Locate the cell with the specified text and output its [x, y] center coordinate. 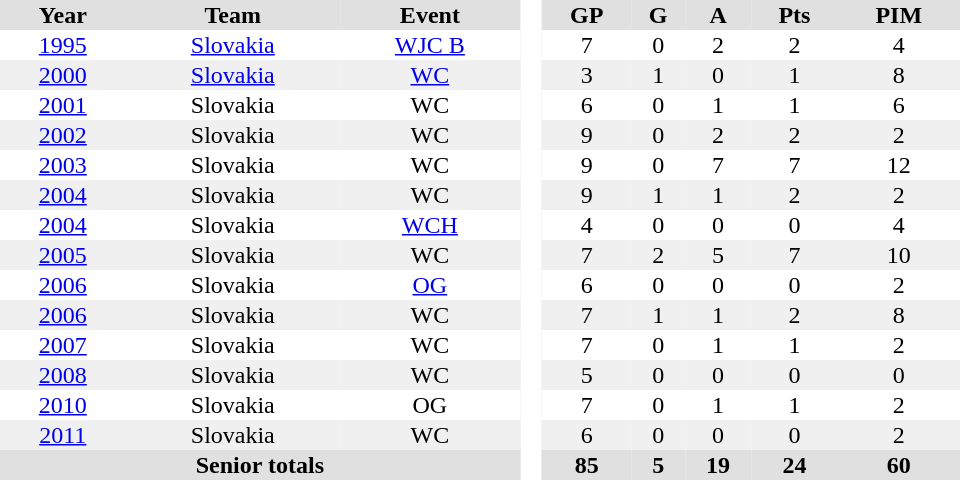
2007 [63, 345]
PIM [899, 15]
Year [63, 15]
60 [899, 465]
2011 [63, 435]
2001 [63, 105]
19 [718, 465]
3 [586, 75]
85 [586, 465]
Team [233, 15]
10 [899, 255]
2010 [63, 405]
1995 [63, 45]
WJC B [430, 45]
GP [586, 15]
WCH [430, 225]
2005 [63, 255]
Event [430, 15]
2000 [63, 75]
Senior totals [260, 465]
24 [794, 465]
2002 [63, 135]
Pts [794, 15]
G [658, 15]
2008 [63, 375]
2003 [63, 165]
12 [899, 165]
A [718, 15]
